For the text-containing cell, return its midpoint in (X, Y) coordinate format. 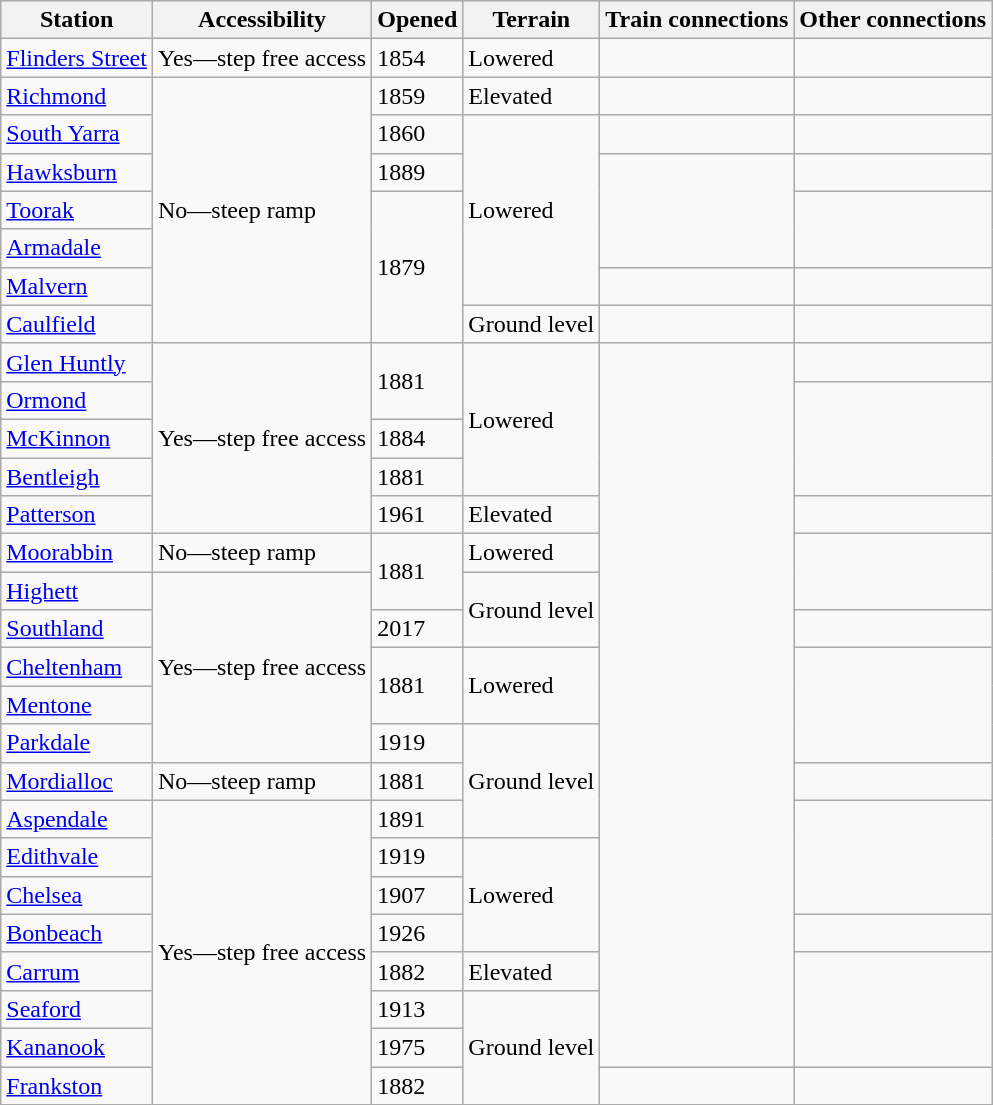
Carrum (77, 971)
1926 (418, 933)
2017 (418, 629)
Patterson (77, 515)
Toorak (77, 210)
Bentleigh (77, 477)
Aspendale (77, 819)
Cheltenham (77, 667)
1961 (418, 515)
Bonbeach (77, 933)
Terrain (532, 20)
Seaford (77, 1009)
Highett (77, 591)
1854 (418, 58)
Parkdale (77, 743)
Glen Huntly (77, 362)
1884 (418, 438)
Mentone (77, 705)
1907 (418, 895)
1975 (418, 1047)
1913 (418, 1009)
Mordialloc (77, 781)
1879 (418, 267)
1859 (418, 96)
McKinnon (77, 438)
Chelsea (77, 895)
Frankston (77, 1085)
1889 (418, 172)
Other connections (893, 20)
Southland (77, 629)
1891 (418, 819)
Station (77, 20)
Accessibility (262, 20)
Malvern (77, 286)
Moorabbin (77, 553)
South Yarra (77, 134)
Opened (418, 20)
Richmond (77, 96)
Flinders Street (77, 58)
Ormond (77, 400)
1860 (418, 134)
Train connections (697, 20)
Armadale (77, 248)
Kananook (77, 1047)
Caulfield (77, 324)
Edithvale (77, 857)
Hawksburn (77, 172)
